Return (x, y) of the center of cell containing provided text 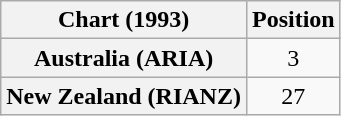
Australia (ARIA) (124, 58)
Chart (1993) (124, 20)
27 (293, 96)
New Zealand (RIANZ) (124, 96)
3 (293, 58)
Position (293, 20)
